Find where the given text appears and provide that cell's center as (X, Y) coordinate. 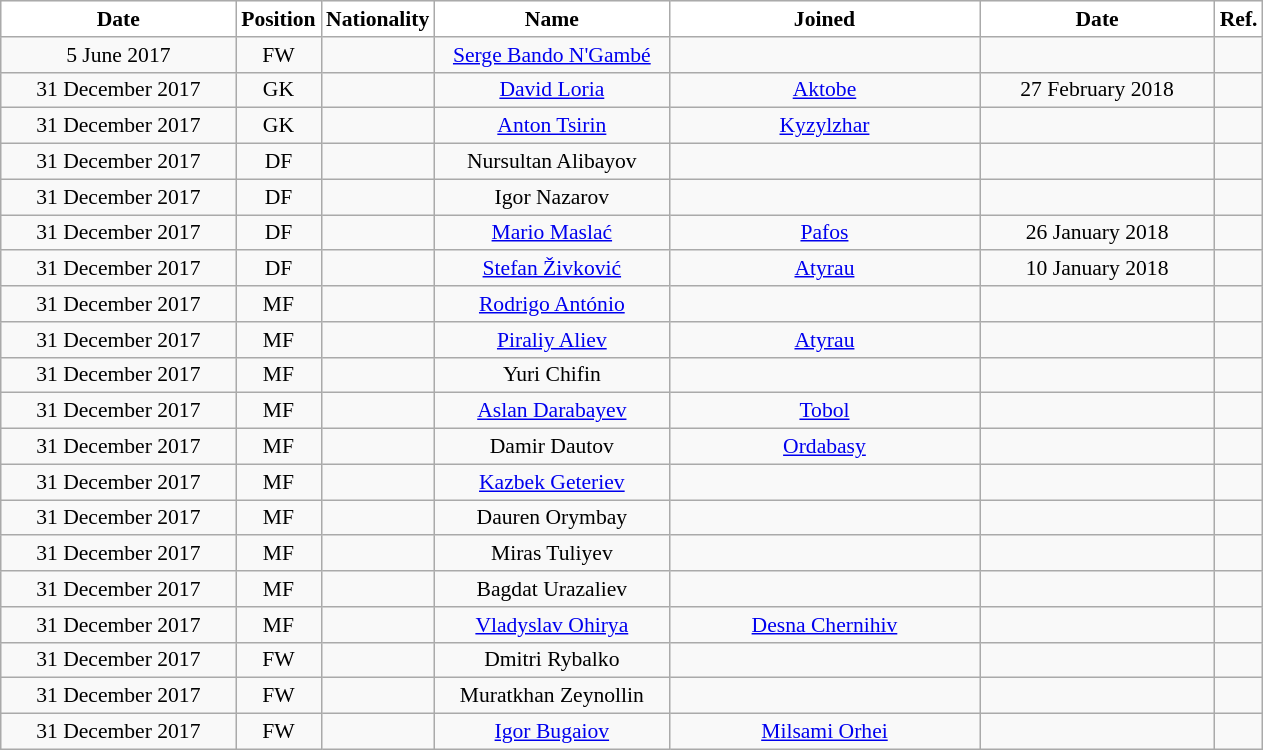
Kyzylzhar (824, 126)
26 January 2018 (1098, 233)
Anton Tsirin (552, 126)
5 June 2017 (118, 55)
Kazbek Geteriev (552, 482)
Mario Maslać (552, 233)
Ref. (1239, 19)
Position (278, 19)
Dmitri Rybalko (552, 660)
Aslan Darabayev (552, 411)
Ordabasy (824, 447)
Serge Bando N'Gambé (552, 55)
Dauren Orymbay (552, 518)
David Loria (552, 90)
27 February 2018 (1098, 90)
Joined (824, 19)
Nationality (378, 19)
Rodrigo António (552, 304)
Damir Dautov (552, 447)
Yuri Chifin (552, 375)
Desna Chernihiv (824, 625)
Tobol (824, 411)
Bagdat Urazaliev (552, 589)
Igor Bugaiov (552, 732)
Nursultan Alibayov (552, 162)
Name (552, 19)
Igor Nazarov (552, 197)
Piraliy Aliev (552, 340)
10 January 2018 (1098, 269)
Miras Tuliyev (552, 554)
Stefan Živković (552, 269)
Vladyslav Ohirya (552, 625)
Muratkhan Zeynollin (552, 696)
Aktobe (824, 90)
Milsami Orhei (824, 732)
Pafos (824, 233)
